Search for the cell housing the specified text and yield its (x, y) center coordinate. 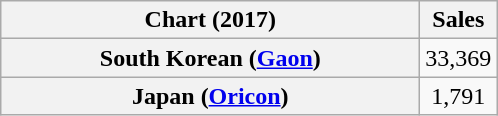
Chart (2017) (210, 20)
33,369 (458, 58)
Sales (458, 20)
South Korean (Gaon) (210, 58)
1,791 (458, 96)
Japan (Oricon) (210, 96)
